Identify which cell holds the provided text, then report its (X, Y) central coordinate. 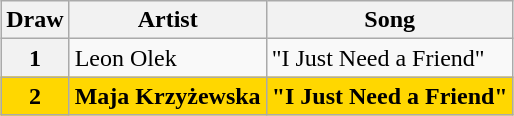
Maja Krzyżewska (168, 96)
Leon Olek (168, 58)
2 (35, 96)
Artist (168, 20)
Song (390, 20)
Draw (35, 20)
1 (35, 58)
